Determine the (X, Y) coordinate at the center of the cell enclosing the given text.  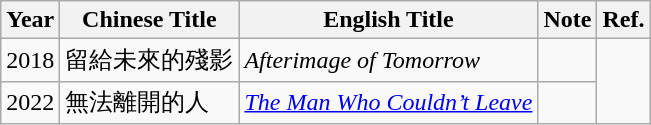
2018 (30, 60)
The Man Who Couldn’t Leave (388, 102)
Note (568, 20)
2022 (30, 102)
無法離開的人 (150, 102)
Year (30, 20)
Afterimage of Tomorrow (388, 60)
留給未來的殘影 (150, 60)
Chinese Title (150, 20)
Ref. (624, 20)
English Title (388, 20)
